Extract the (X, Y) coordinate from the center of the cell holding the provided text.  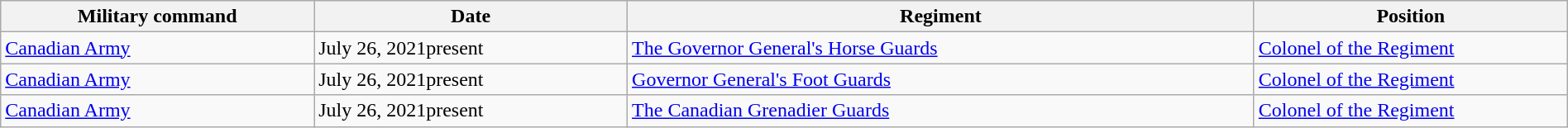
Regiment (941, 17)
Position (1411, 17)
Date (471, 17)
Governor General's Foot Guards (941, 79)
Military command (157, 17)
The Canadian Grenadier Guards (941, 111)
The Governor General's Horse Guards (941, 48)
